Provide the (X, Y) coordinate of the cell's center where the given text is located.  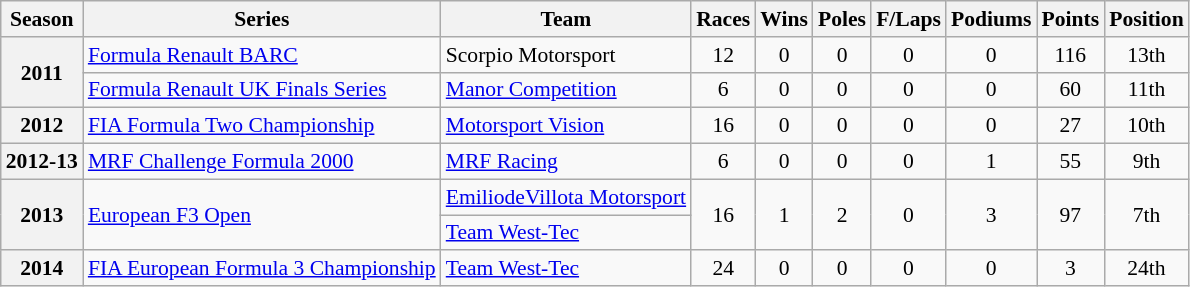
FIA Formula Two Championship (262, 126)
MRF Racing (566, 162)
Formula Renault UK Finals Series (262, 90)
2 (842, 214)
24 (723, 269)
2014 (42, 269)
55 (1070, 162)
European F3 Open (262, 214)
EmiliodeVillota Motorsport (566, 197)
13th (1146, 55)
Wins (784, 19)
F/Laps (908, 19)
11th (1146, 90)
7th (1146, 214)
Poles (842, 19)
Podiums (992, 19)
2013 (42, 214)
116 (1070, 55)
Position (1146, 19)
12 (723, 55)
2011 (42, 72)
FIA European Formula 3 Championship (262, 269)
2012 (42, 126)
24th (1146, 269)
10th (1146, 126)
Series (262, 19)
27 (1070, 126)
60 (1070, 90)
Manor Competition (566, 90)
Points (1070, 19)
9th (1146, 162)
97 (1070, 214)
Motorsport Vision (566, 126)
Races (723, 19)
2012-13 (42, 162)
Formula Renault BARC (262, 55)
Season (42, 19)
Team (566, 19)
Scorpio Motorsport (566, 55)
MRF Challenge Formula 2000 (262, 162)
